Identify which cell holds the provided text, then report its [X, Y] central coordinate. 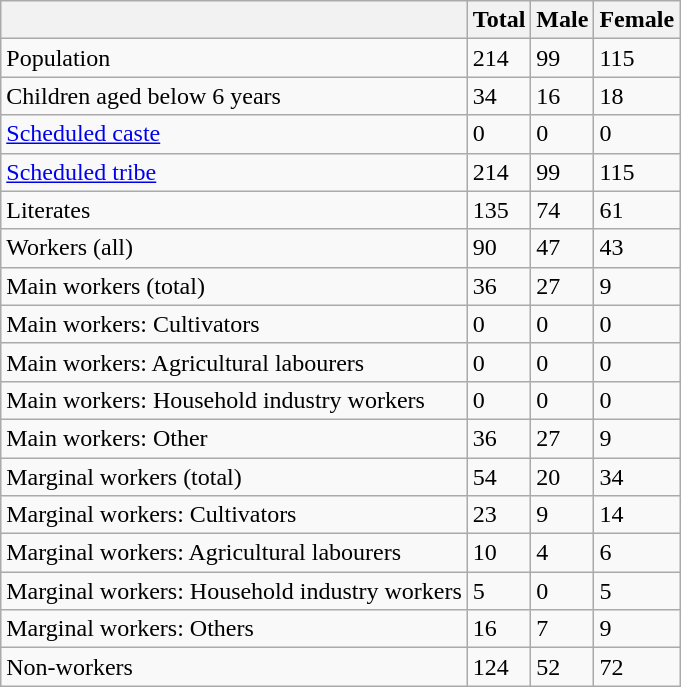
74 [562, 210]
61 [637, 210]
Main workers: Household industry workers [234, 400]
Main workers: Agricultural labourers [234, 362]
Total [499, 20]
Main workers (total) [234, 286]
Scheduled caste [234, 134]
Population [234, 58]
52 [562, 667]
23 [499, 515]
Main workers: Other [234, 438]
43 [637, 248]
20 [562, 477]
135 [499, 210]
Male [562, 20]
54 [499, 477]
7 [562, 629]
Literates [234, 210]
Marginal workers (total) [234, 477]
18 [637, 96]
90 [499, 248]
47 [562, 248]
Marginal workers: Agricultural labourers [234, 553]
Main workers: Cultivators [234, 324]
Workers (all) [234, 248]
14 [637, 515]
Marginal workers: Others [234, 629]
10 [499, 553]
Scheduled tribe [234, 172]
Non-workers [234, 667]
Female [637, 20]
4 [562, 553]
124 [499, 667]
Children aged below 6 years [234, 96]
72 [637, 667]
Marginal workers: Household industry workers [234, 591]
6 [637, 553]
Marginal workers: Cultivators [234, 515]
